Extract the (X, Y) coordinate from the center of the cell holding the provided text.  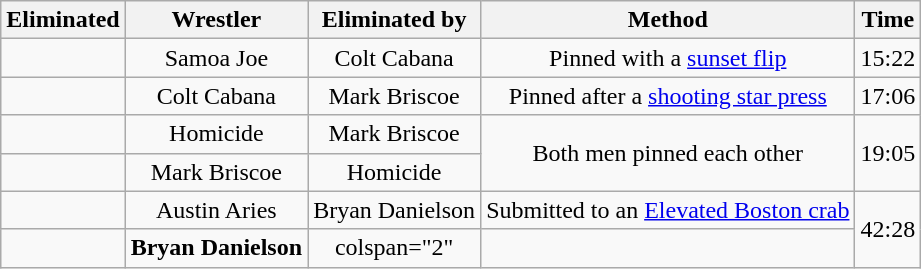
colspan="2" (394, 248)
Submitted to an Elevated Boston crab (668, 210)
Eliminated by (394, 20)
Samoa Joe (216, 58)
15:22 (888, 58)
Pinned after a shooting star press (668, 96)
Method (668, 20)
Time (888, 20)
17:06 (888, 96)
Eliminated (63, 20)
Austin Aries (216, 210)
Pinned with a sunset flip (668, 58)
19:05 (888, 153)
Wrestler (216, 20)
42:28 (888, 229)
Both men pinned each other (668, 153)
